Extract the [x, y] coordinate from the center of the cell holding the provided text.  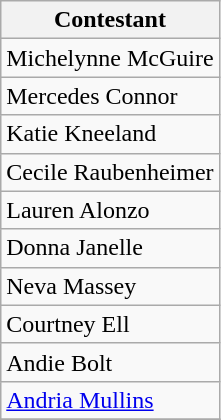
Donna Janelle [110, 248]
Courtney Ell [110, 324]
Cecile Raubenheimer [110, 172]
Contestant [110, 20]
Neva Massey [110, 286]
Andie Bolt [110, 362]
Andria Mullins [110, 400]
Michelynne McGuire [110, 58]
Mercedes Connor [110, 96]
Lauren Alonzo [110, 210]
Katie Kneeland [110, 134]
